Extract the (x, y) coordinate from the center of the cell holding the provided text.  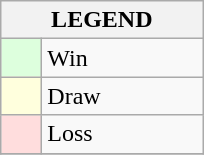
Loss (122, 134)
Draw (122, 96)
LEGEND (102, 20)
Win (122, 58)
